Extract the [x, y] coordinate from the center of the cell holding the provided text.  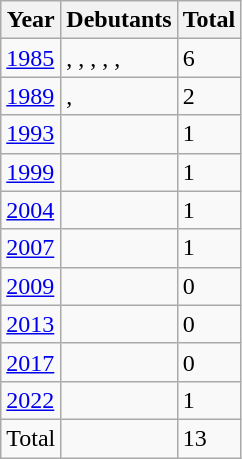
2017 [31, 362]
, [119, 96]
13 [209, 438]
1985 [31, 58]
2004 [31, 210]
2009 [31, 286]
1989 [31, 96]
Debutants [119, 20]
2007 [31, 248]
6 [209, 58]
2022 [31, 400]
2 [209, 96]
1993 [31, 134]
2013 [31, 324]
Year [31, 20]
1999 [31, 172]
, , , , , [119, 58]
